Scan for the cell matching the given text and deliver its (x, y) coordinate at center. 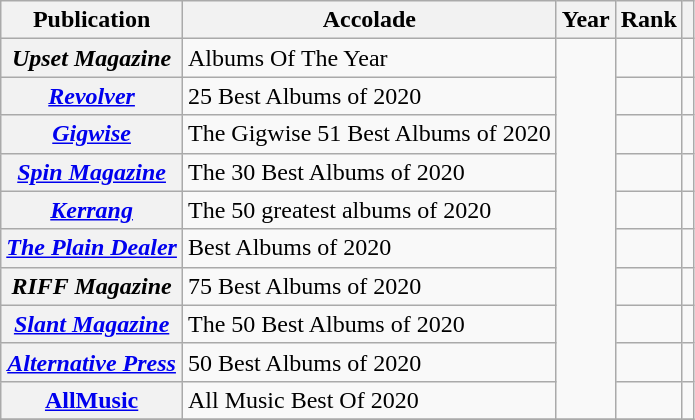
50 Best Albums of 2020 (369, 362)
The 50 greatest albums of 2020 (369, 210)
Publication (92, 20)
Year (586, 20)
Best Albums of 2020 (369, 248)
Kerrang (92, 210)
The Plain Dealer (92, 248)
Upset Magazine (92, 58)
Rank (648, 20)
25 Best Albums of 2020 (369, 96)
Revolver (92, 96)
Slant Magazine (92, 324)
75 Best Albums of 2020 (369, 286)
Spin Magazine (92, 172)
Accolade (369, 20)
The Gigwise 51 Best Albums of 2020 (369, 134)
Alternative Press (92, 362)
All Music Best Of 2020 (369, 400)
The 30 Best Albums of 2020 (369, 172)
RIFF Magazine (92, 286)
Albums Of The Year (369, 58)
AllMusic (92, 400)
Gigwise (92, 134)
The 50 Best Albums of 2020 (369, 324)
